Detect which cell encompasses the target text, then output its (X, Y) center coordinate. 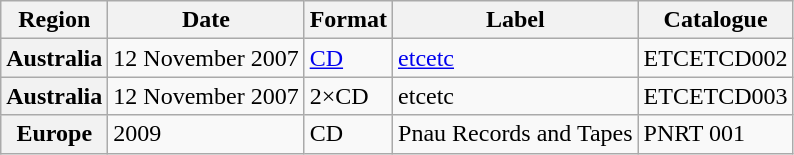
Europe (54, 134)
2×CD (348, 96)
Pnau Records and Tapes (516, 134)
ETCETCD003 (716, 96)
Catalogue (716, 20)
2009 (206, 134)
Region (54, 20)
Format (348, 20)
Date (206, 20)
PNRT 001 (716, 134)
Label (516, 20)
ETCETCD002 (716, 58)
